Find where the given text appears and provide that cell's center as (x, y) coordinate. 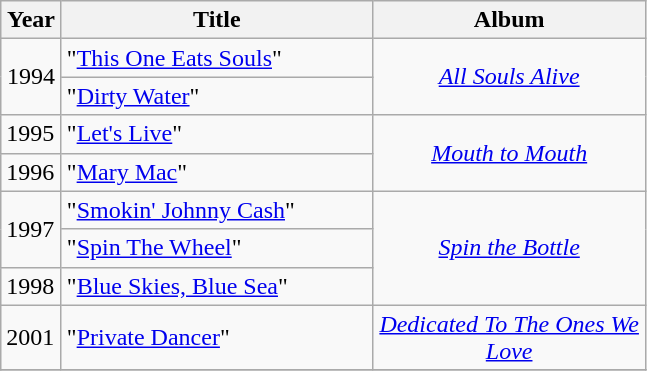
Title (216, 20)
1997 (32, 229)
"Dirty Water" (216, 96)
"Let's Live" (216, 134)
1995 (32, 134)
"This One Eats Souls" (216, 58)
1994 (32, 77)
Mouth to Mouth (509, 153)
Spin the Bottle (509, 248)
"Spin The Wheel" (216, 248)
"Private Dancer" (216, 338)
1996 (32, 172)
Dedicated To The Ones We Love (509, 338)
"Mary Mac" (216, 172)
All Souls Alive (509, 77)
1998 (32, 286)
"Blue Skies, Blue Sea" (216, 286)
Year (32, 20)
Album (509, 20)
2001 (32, 338)
"Smokin' Johnny Cash" (216, 210)
